From the cell containing the given text, extract its center point as (x, y) coordinate. 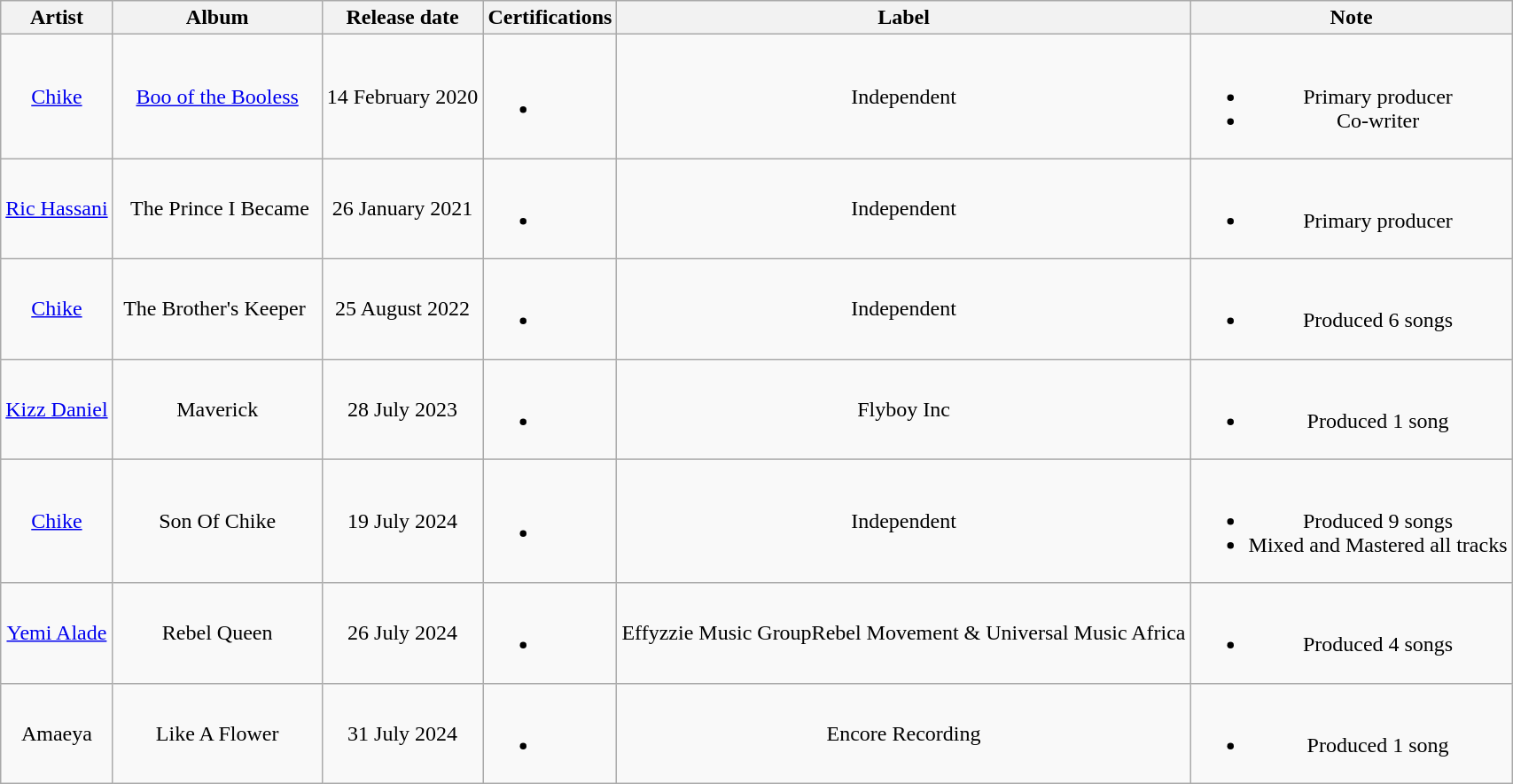
26 July 2024 (402, 633)
Amaeya (57, 734)
Certifications (550, 18)
Like A Flower (217, 734)
Label (904, 18)
The Brother's Keeper (217, 308)
Primary producer (1351, 209)
19 July 2024 (402, 521)
Son Of Chike (217, 521)
Flyboy Inc (904, 409)
Effyzzie Music GroupRebel Movement & Universal Music Africa (904, 633)
Rebel Queen (217, 633)
Artist (57, 18)
Maverick (217, 409)
Boo of the Booless (217, 97)
Encore Recording (904, 734)
Album (217, 18)
Primary producerCo-writer (1351, 97)
Yemi Alade (57, 633)
26 January 2021 (402, 209)
Produced 4 songs (1351, 633)
28 July 2023 (402, 409)
Note (1351, 18)
The Prince I Became (217, 209)
Produced 6 songs (1351, 308)
Ric Hassani (57, 209)
Kizz Daniel (57, 409)
Produced 9 songsMixed and Mastered all tracks (1351, 521)
25 August 2022 (402, 308)
31 July 2024 (402, 734)
Release date (402, 18)
14 February 2020 (402, 97)
